Provide the (x, y) coordinate of the cell's center where the given text is located.  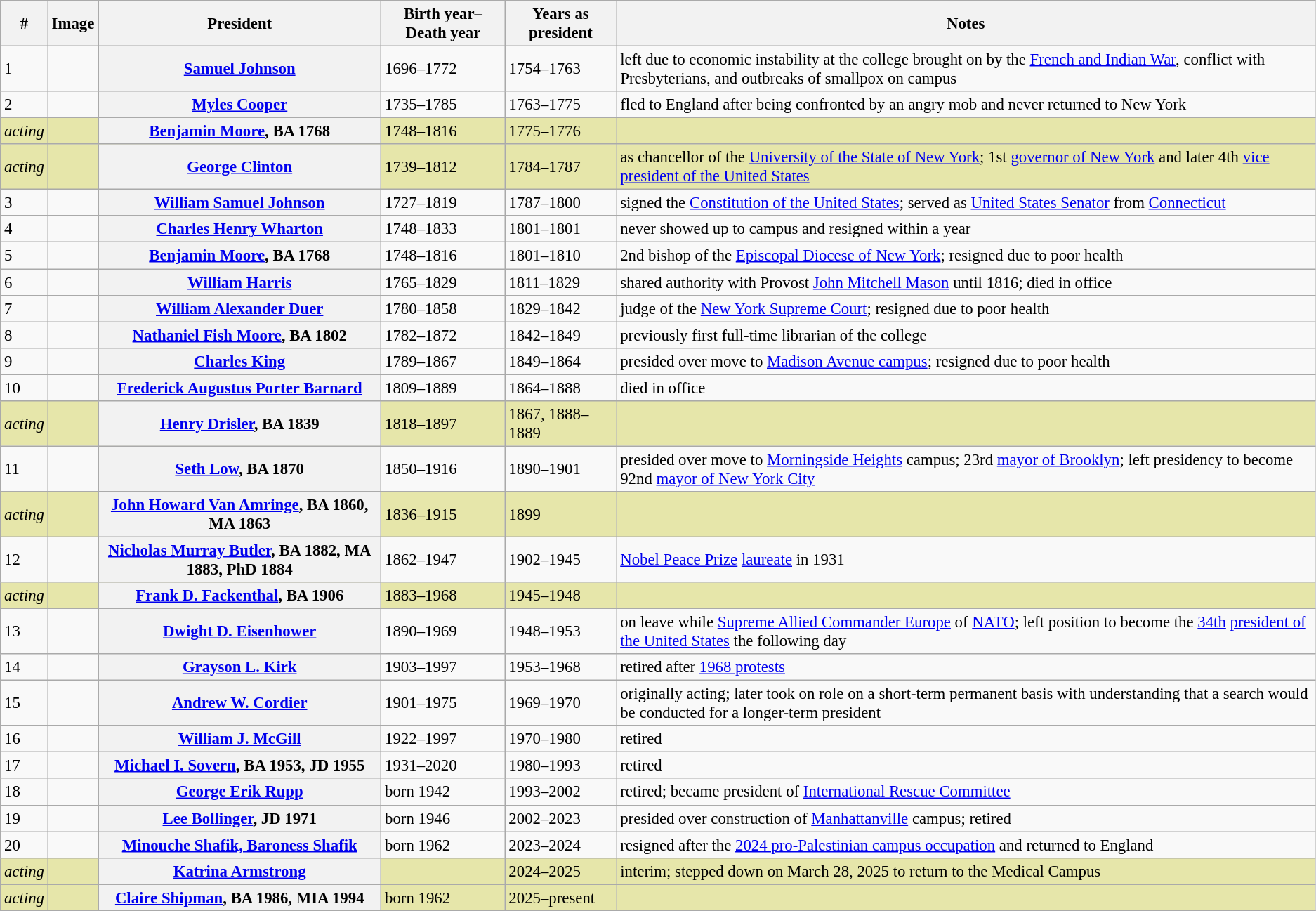
Nicholas Murray Butler, BA 1882, MA 1883, PhD 1884 (240, 559)
interim; stepped down on March 28, 2025 to return to the Medical Campus (966, 871)
Years as president (560, 24)
fled to England after being confronted by an angry mob and never returned to New York (966, 105)
7 (25, 308)
signed the Constitution of the United States; served as United States Senator from Connecticut (966, 203)
President (240, 24)
1899 (560, 514)
1953–1968 (560, 667)
Henry Drisler, BA 1839 (240, 424)
1696–1772 (443, 69)
1903–1997 (443, 667)
1782–1872 (443, 335)
John Howard Van Amringe, BA 1860, MA 1863 (240, 514)
1784–1787 (560, 167)
1748–1833 (443, 230)
2023–2024 (560, 845)
1948–1953 (560, 632)
1811–1829 (560, 282)
born 1946 (443, 818)
10 (25, 388)
3 (25, 203)
1739–1812 (443, 167)
1969–1970 (560, 704)
1801–1801 (560, 230)
1890–1969 (443, 632)
1789–1867 (443, 361)
2 (25, 105)
1980–1993 (560, 766)
Claire Shipman, BA 1986, MIA 1994 (240, 898)
14 (25, 667)
18 (25, 792)
Birth year–Death year (443, 24)
George Clinton (240, 167)
1 (25, 69)
Notes (966, 24)
16 (25, 739)
originally acting; later took on role on a short-term permanent basis with understanding that a search would be conducted for a longer-term president (966, 704)
born 1942 (443, 792)
Seth Low, BA 1870 (240, 469)
Minouche Shafik, Baroness Shafik (240, 845)
6 (25, 282)
1735–1785 (443, 105)
9 (25, 361)
Nathaniel Fish Moore, BA 1802 (240, 335)
1864–1888 (560, 388)
5 (25, 256)
Dwight D. Eisenhower (240, 632)
previously first full-time librarian of the college (966, 335)
1754–1763 (560, 69)
Charles Henry Wharton (240, 230)
Katrina Armstrong (240, 871)
presided over move to Morningside Heights campus; 23rd mayor of Brooklyn; left presidency to become 92nd mayor of New York City (966, 469)
4 (25, 230)
William Harris (240, 282)
# (25, 24)
on leave while Supreme Allied Commander Europe of NATO; left position to become the 34th president of the United States the following day (966, 632)
1970–1980 (560, 739)
1787–1800 (560, 203)
Frederick Augustus Porter Barnard (240, 388)
8 (25, 335)
Image (73, 24)
1809–1889 (443, 388)
1849–1864 (560, 361)
retired; became president of International Rescue Committee (966, 792)
1901–1975 (443, 704)
2025–present (560, 898)
1727–1819 (443, 203)
1945–1948 (560, 596)
2024–2025 (560, 871)
12 (25, 559)
as chancellor of the University of the State of New York; 1st governor of New York and later 4th vice president of the United States (966, 167)
15 (25, 704)
presided over construction of Manhattanville campus; retired (966, 818)
1775–1776 (560, 131)
George Erik Rupp (240, 792)
never showed up to campus and resigned within a year (966, 230)
1883–1968 (443, 596)
judge of the New York Supreme Court; resigned due to poor health (966, 308)
1836–1915 (443, 514)
Lee Bollinger, JD 1971 (240, 818)
1902–1945 (560, 559)
1765–1829 (443, 282)
presided over move to Madison Avenue campus; resigned due to poor health (966, 361)
1931–2020 (443, 766)
1862–1947 (443, 559)
1842–1849 (560, 335)
1780–1858 (443, 308)
Nobel Peace Prize laureate in 1931 (966, 559)
1922–1997 (443, 739)
William Samuel Johnson (240, 203)
13 (25, 632)
1850–1916 (443, 469)
17 (25, 766)
Charles King (240, 361)
19 (25, 818)
Andrew W. Cordier (240, 704)
Samuel Johnson (240, 69)
retired after 1968 protests (966, 667)
1890–1901 (560, 469)
1993–2002 (560, 792)
William J. McGill (240, 739)
2nd bishop of the Episcopal Diocese of New York; resigned due to poor health (966, 256)
1818–1897 (443, 424)
20 (25, 845)
1763–1775 (560, 105)
Myles Cooper (240, 105)
Michael I. Sovern, BA 1953, JD 1955 (240, 766)
1867, 1888–1889 (560, 424)
1829–1842 (560, 308)
shared authority with Provost John Mitchell Mason until 1816; died in office (966, 282)
resigned after the 2024 pro-Palestinian campus occupation and returned to England (966, 845)
1801–1810 (560, 256)
Grayson L. Kirk (240, 667)
died in office (966, 388)
Frank D. Fackenthal, BA 1906 (240, 596)
11 (25, 469)
William Alexander Duer (240, 308)
2002–2023 (560, 818)
